Identify which cell holds the provided text, then report its (x, y) central coordinate. 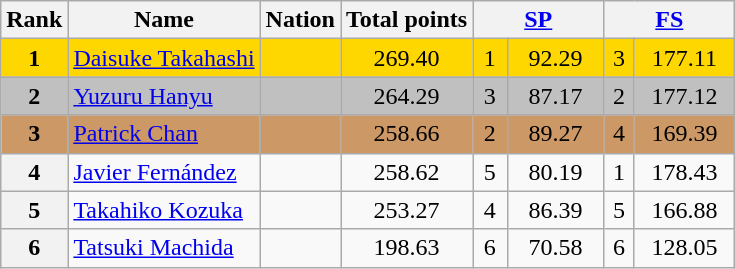
Name (164, 20)
86.39 (556, 210)
80.19 (556, 172)
Patrick Chan (164, 134)
Yuzuru Hanyu (164, 96)
92.29 (556, 58)
269.40 (406, 58)
Javier Fernández (164, 172)
FS (670, 20)
198.63 (406, 248)
166.88 (684, 210)
Total points (406, 20)
70.58 (556, 248)
258.66 (406, 134)
177.12 (684, 96)
178.43 (684, 172)
SP (538, 20)
Rank (34, 20)
128.05 (684, 248)
Tatsuki Machida (164, 248)
253.27 (406, 210)
Daisuke Takahashi (164, 58)
87.17 (556, 96)
Takahiko Kozuka (164, 210)
169.39 (684, 134)
89.27 (556, 134)
Nation (300, 20)
177.11 (684, 58)
264.29 (406, 96)
258.62 (406, 172)
